Find where the given text appears and provide that cell's center as [X, Y] coordinate. 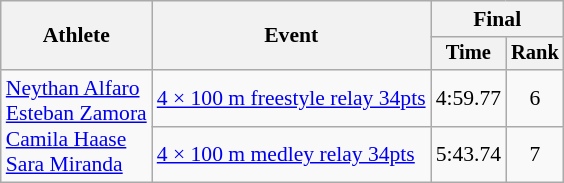
7 [535, 155]
5:43.74 [468, 155]
Athlete [76, 36]
4 × 100 m freestyle relay 34pts [292, 98]
4:59.77 [468, 98]
Time [468, 54]
4 × 100 m medley relay 34pts [292, 155]
Rank [535, 54]
Final [498, 19]
Neythan AlfaroEsteban ZamoraCamila HaaseSara Miranda [76, 126]
Event [292, 36]
6 [535, 98]
